Search for the cell housing the specified text and yield its [x, y] center coordinate. 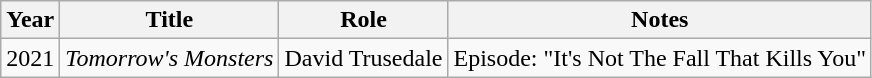
Title [170, 20]
Role [364, 20]
Notes [660, 20]
2021 [30, 58]
Tomorrow's Monsters [170, 58]
David Trusedale [364, 58]
Year [30, 20]
Episode: "It's Not The Fall That Kills You" [660, 58]
